Capture the cell that displays the provided text and extract its [X, Y] central coordinate. 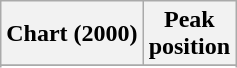
Chart (2000) [72, 34]
Peakposition [189, 34]
